Detect which cell encompasses the target text, then output its (X, Y) center coordinate. 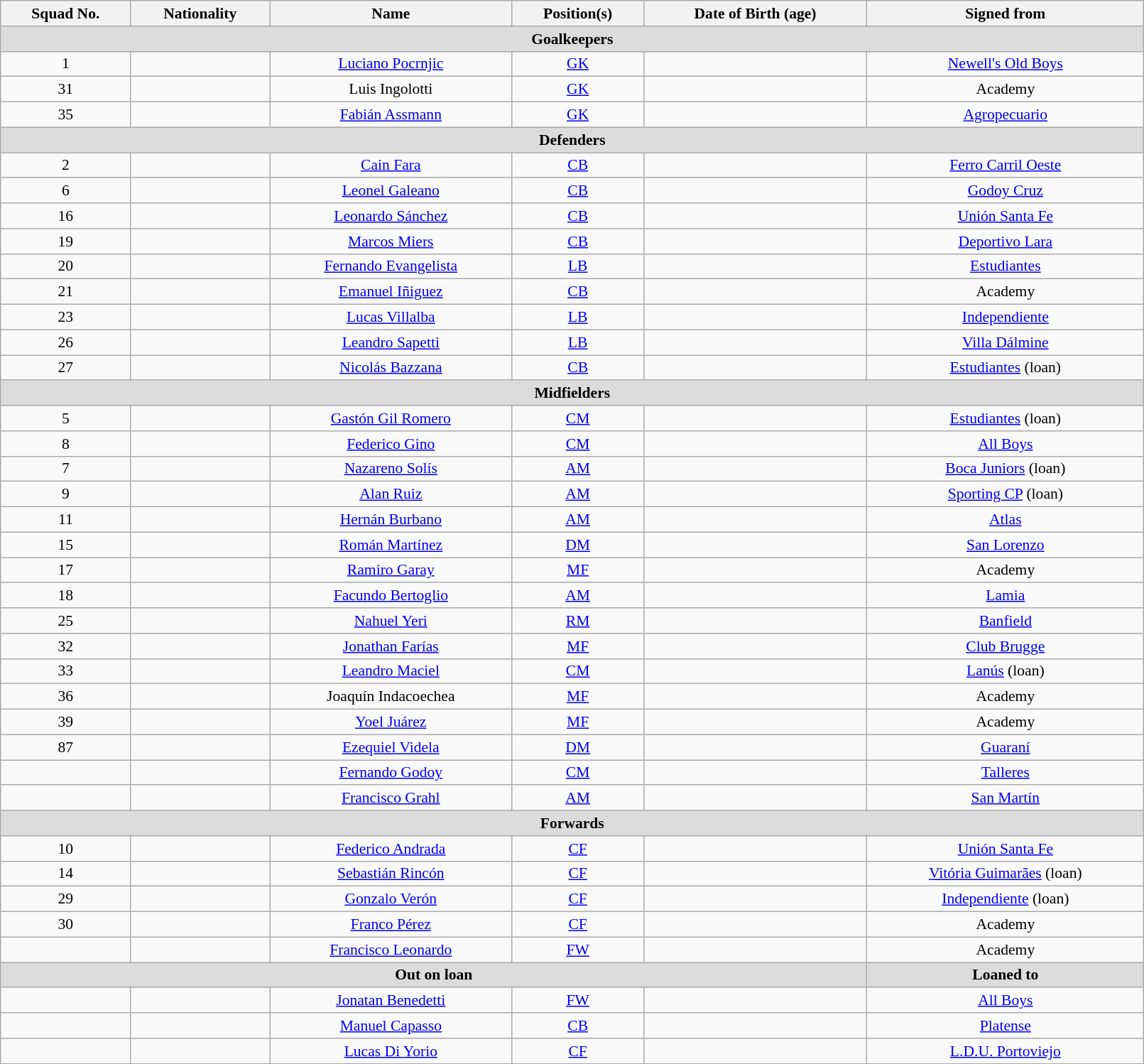
Talleres (1006, 773)
Forwards (572, 823)
36 (65, 697)
Loaned to (1006, 975)
27 (65, 368)
Cain Fara (391, 165)
Guaraní (1006, 747)
Hernán Burbano (391, 520)
Lamia (1006, 596)
Ramiro Garay (391, 570)
Sebastián Rincón (391, 874)
8 (65, 444)
6 (65, 191)
San Martín (1006, 798)
23 (65, 317)
Leonardo Sánchez (391, 216)
Francisco Leonardo (391, 950)
Boca Juniors (loan) (1006, 469)
Leandro Sapetti (391, 342)
Defenders (572, 140)
31 (65, 89)
Joaquín Indacoechea (391, 697)
RM (578, 621)
Ferro Carril Oeste (1006, 165)
Fabián Assmann (391, 115)
Name (391, 13)
Goalkeepers (572, 39)
Ezequiel Videla (391, 747)
Román Martínez (391, 545)
17 (65, 570)
Lanús (loan) (1006, 671)
39 (65, 722)
10 (65, 849)
Lucas Villalba (391, 317)
Date of Birth (age) (756, 13)
Federico Gino (391, 444)
Nazareno Solís (391, 469)
16 (65, 216)
Francisco Grahl (391, 798)
Nicolás Bazzana (391, 368)
Club Brugge (1006, 646)
87 (65, 747)
Deportivo Lara (1006, 241)
33 (65, 671)
Newell's Old Boys (1006, 64)
Signed from (1006, 13)
26 (65, 342)
Fernando Godoy (391, 773)
9 (65, 494)
Leandro Maciel (391, 671)
Midfielders (572, 393)
Agropecuario (1006, 115)
Independiente (loan) (1006, 899)
Emanuel Iñiguez (391, 292)
Manuel Capasso (391, 1026)
Banfield (1006, 621)
25 (65, 621)
Gastón Gil Romero (391, 418)
Vitória Guimarães (loan) (1006, 874)
Fernando Evangelista (391, 266)
Atlas (1006, 520)
11 (65, 520)
5 (65, 418)
San Lorenzo (1006, 545)
21 (65, 292)
Sporting CP (loan) (1006, 494)
18 (65, 596)
Yoel Juárez (391, 722)
35 (65, 115)
Estudiantes (1006, 266)
2 (65, 165)
Luis Ingolotti (391, 89)
Godoy Cruz (1006, 191)
Franco Pérez (391, 925)
1 (65, 64)
Leonel Galeano (391, 191)
Jonathan Farías (391, 646)
Alan Ruiz (391, 494)
Federico Andrada (391, 849)
L.D.U. Portoviejo (1006, 1051)
Jonatan Benedetti (391, 1001)
Marcos Miers (391, 241)
32 (65, 646)
Platense (1006, 1026)
Gonzalo Verón (391, 899)
Nationality (200, 13)
20 (65, 266)
Villa Dálmine (1006, 342)
15 (65, 545)
Independiente (1006, 317)
7 (65, 469)
30 (65, 925)
Facundo Bertoglio (391, 596)
14 (65, 874)
Lucas Di Yorio (391, 1051)
Nahuel Yeri (391, 621)
Out on loan (434, 975)
29 (65, 899)
Luciano Pocrnjic (391, 64)
19 (65, 241)
Squad No. (65, 13)
Position(s) (578, 13)
